Return the [X, Y] coordinate for the center point of the cell that contains the specified text.  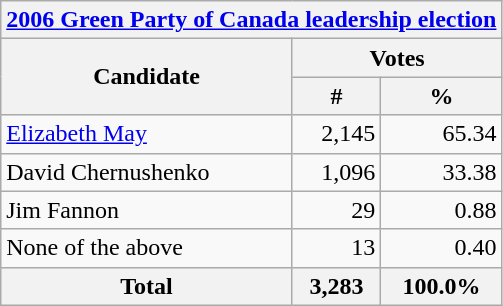
0.88 [442, 210]
Candidate [147, 77]
1,096 [336, 172]
65.34 [442, 134]
Elizabeth May [147, 134]
% [442, 96]
Votes [397, 58]
David Chernushenko [147, 172]
3,283 [336, 286]
0.40 [442, 248]
2,145 [336, 134]
33.38 [442, 172]
29 [336, 210]
# [336, 96]
Jim Fannon [147, 210]
None of the above [147, 248]
100.0% [442, 286]
13 [336, 248]
Total [147, 286]
2006 Green Party of Canada leadership election [252, 20]
